Detect which cell encompasses the target text, then output its [x, y] center coordinate. 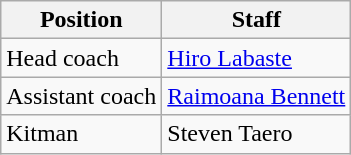
Position [82, 20]
Hiro Labaste [256, 58]
Head coach [82, 58]
Steven Taero [256, 134]
Raimoana Bennett [256, 96]
Staff [256, 20]
Assistant coach [82, 96]
Kitman [82, 134]
